For the text-containing cell, return its midpoint in (x, y) coordinate format. 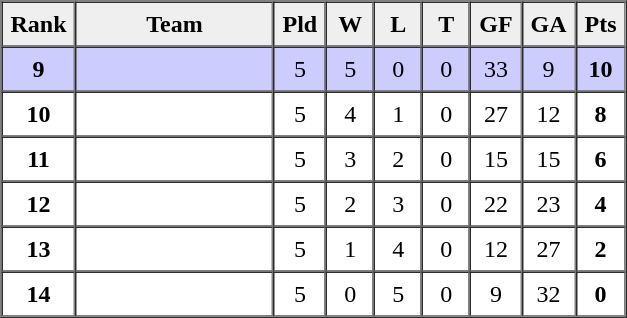
23 (549, 204)
22 (496, 204)
6 (601, 158)
11 (39, 158)
GF (496, 24)
W (350, 24)
Team (175, 24)
GA (549, 24)
33 (496, 68)
13 (39, 248)
T (446, 24)
14 (39, 294)
Pts (601, 24)
32 (549, 294)
Rank (39, 24)
Pld (300, 24)
L (398, 24)
8 (601, 114)
